Search for the cell housing the specified text and yield its [X, Y] center coordinate. 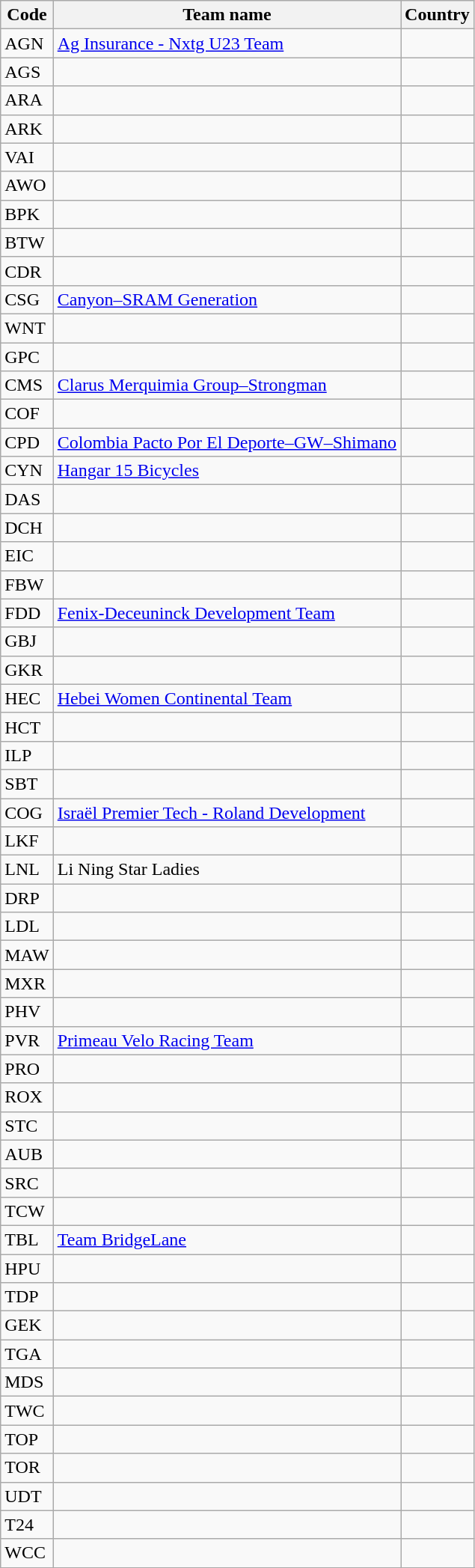
ARK [27, 129]
LKF [27, 841]
VAI [27, 157]
MAW [27, 955]
Country [438, 15]
CMS [27, 385]
T24 [27, 1525]
GPC [27, 357]
ARA [27, 100]
TCW [27, 1211]
CPD [27, 442]
MXR [27, 983]
SBT [27, 784]
PRO [27, 1069]
UDT [27, 1496]
TBL [27, 1239]
AGS [27, 72]
Israël Premier Tech - Roland Development [227, 812]
Clarus Merquimia Group–Strongman [227, 385]
TOP [27, 1439]
LNL [27, 870]
TDP [27, 1297]
GBJ [27, 641]
TOR [27, 1468]
FBW [27, 585]
CYN [27, 471]
WNT [27, 328]
Hebei Women Continental Team [227, 698]
AUB [27, 1154]
HEC [27, 698]
DRP [27, 898]
TGA [27, 1354]
GEK [27, 1326]
DCH [27, 528]
ILP [27, 755]
Canyon–SRAM Generation [227, 299]
Colombia Pacto Por El Deporte–GW–Shimano [227, 442]
MDS [27, 1382]
TWC [27, 1411]
ROX [27, 1097]
Primeau Velo Racing Team [227, 1040]
Li Ning Star Ladies [227, 870]
COG [27, 812]
Fenix-Deceuninck Development Team [227, 613]
DAS [27, 499]
PVR [27, 1040]
Hangar 15 Bicycles [227, 471]
PHV [27, 1012]
FDD [27, 613]
Code [27, 15]
GKR [27, 670]
Ag Insurance - Nxtg U23 Team [227, 43]
LDL [27, 927]
AGN [27, 43]
HPU [27, 1269]
HCT [27, 727]
Team BridgeLane [227, 1239]
STC [27, 1126]
AWO [27, 186]
CDR [27, 271]
SRC [27, 1183]
Team name [227, 15]
WCC [27, 1553]
COF [27, 414]
EIC [27, 556]
BPK [27, 214]
CSG [27, 299]
BTW [27, 242]
